Pinpoint the cell where the given text exists, returning its (x, y) midpoint coordinate. 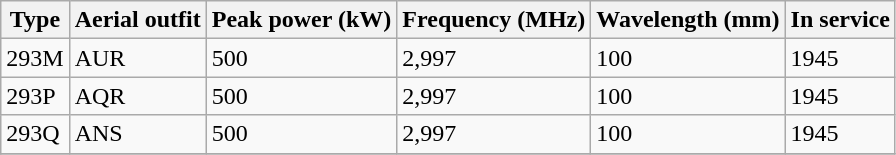
Frequency (MHz) (494, 20)
Wavelength (mm) (688, 20)
AUR (138, 58)
293Q (35, 134)
Peak power (kW) (302, 20)
In service (840, 20)
AQR (138, 96)
ANS (138, 134)
293M (35, 58)
Aerial outfit (138, 20)
293P (35, 96)
Type (35, 20)
